Determine the (x, y) coordinate at the center of the cell enclosing the given text.  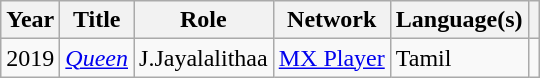
Tamil (459, 58)
MX Player (332, 58)
Queen (97, 58)
Title (97, 20)
Language(s) (459, 20)
Year (30, 20)
Role (204, 20)
Network (332, 20)
2019 (30, 58)
J.Jayalalithaa (204, 58)
